From the cell containing the given text, extract its center point as [X, Y] coordinate. 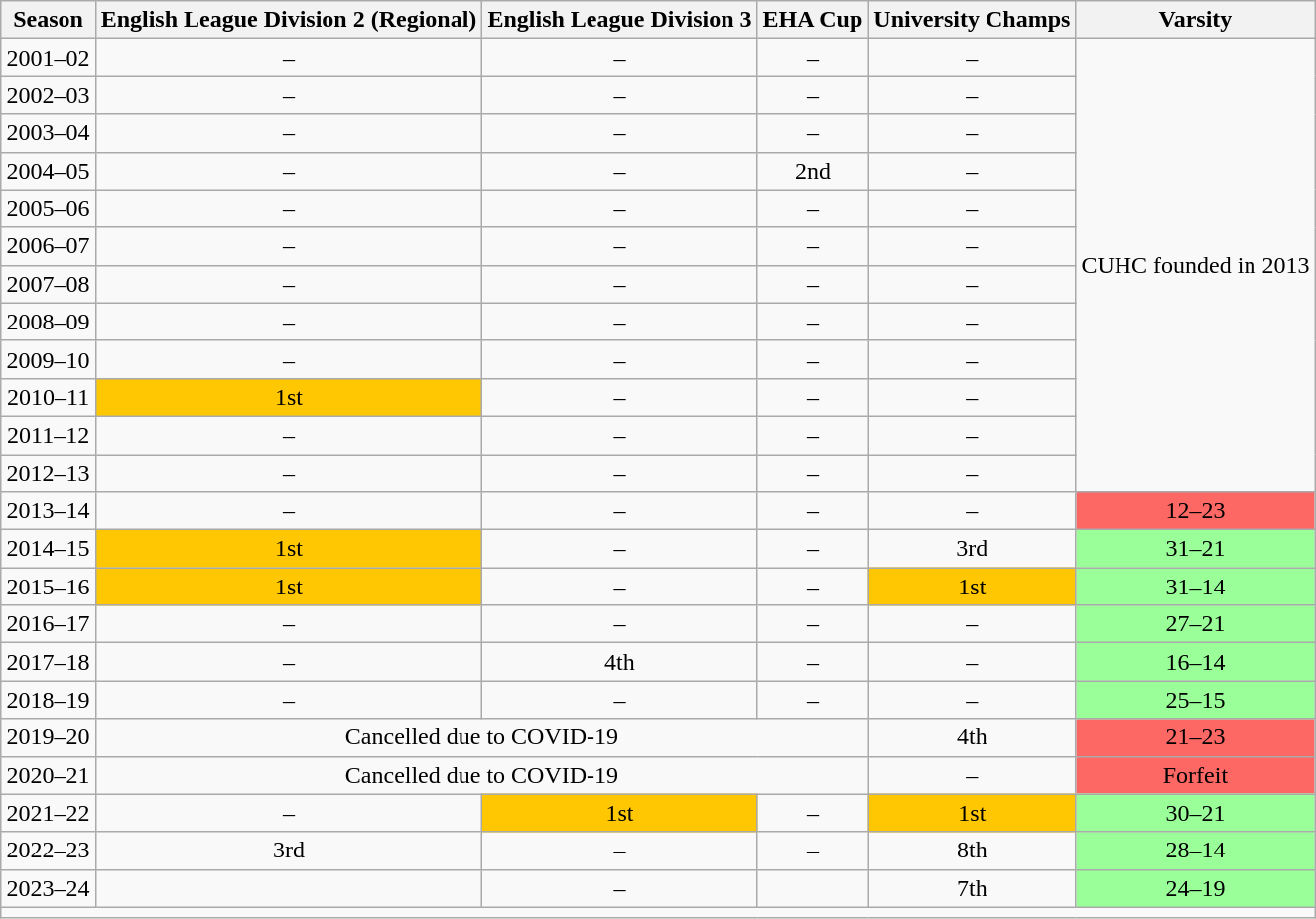
2001–02 [48, 58]
2006–07 [48, 246]
2020–21 [48, 775]
Season [48, 20]
Forfeit [1195, 775]
16–14 [1195, 662]
2019–20 [48, 737]
2003–04 [48, 133]
2004–05 [48, 171]
12–23 [1195, 511]
2009–10 [48, 359]
CUHC founded in 2013 [1195, 266]
31–14 [1195, 587]
2002–03 [48, 95]
University Champs [973, 20]
2017–18 [48, 662]
2023–24 [48, 888]
7th [973, 888]
English League Division 2 (Regional) [289, 20]
25–15 [1195, 700]
31–21 [1195, 549]
21–23 [1195, 737]
27–21 [1195, 624]
30–21 [1195, 813]
2012–13 [48, 473]
2018–19 [48, 700]
2014–15 [48, 549]
2013–14 [48, 511]
2007–08 [48, 284]
Varsity [1195, 20]
28–14 [1195, 851]
English League Division 3 [619, 20]
2005–06 [48, 208]
2016–17 [48, 624]
8th [973, 851]
2010–11 [48, 397]
2008–09 [48, 322]
2015–16 [48, 587]
2022–23 [48, 851]
EHA Cup [813, 20]
2nd [813, 171]
24–19 [1195, 888]
2011–12 [48, 435]
2021–22 [48, 813]
